Identify which cell holds the provided text, then report its (X, Y) central coordinate. 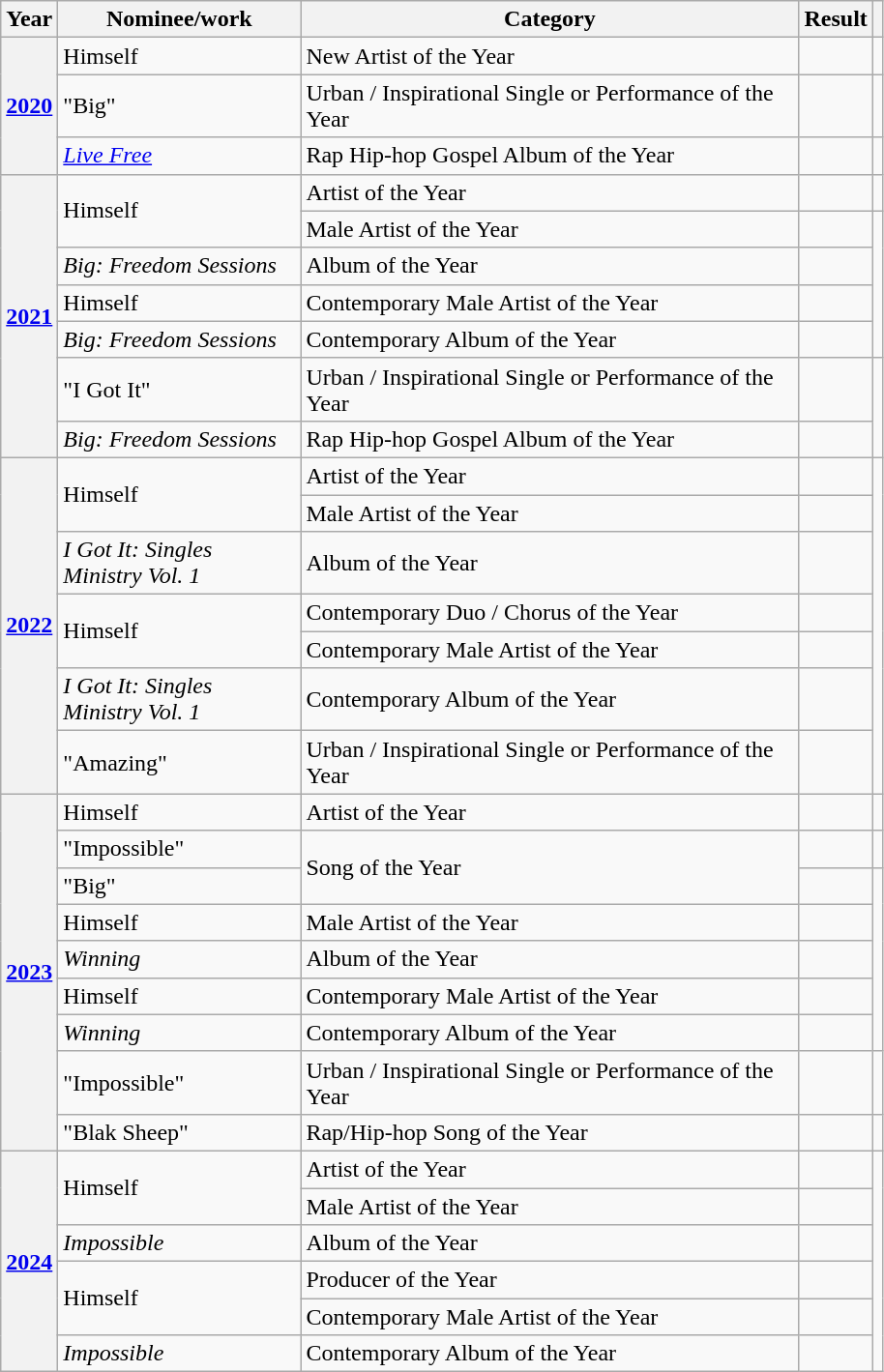
Nominee/work (180, 19)
Contemporary Duo / Chorus of the Year (549, 613)
2020 (29, 106)
Category (549, 19)
Live Free (180, 156)
"Blak Sheep" (180, 1132)
Result (836, 19)
New Artist of the Year (549, 56)
Producer of the Year (549, 1280)
Year (29, 19)
2021 (29, 315)
2022 (29, 625)
"I Got It" (180, 389)
Song of the Year (549, 867)
2023 (29, 973)
2024 (29, 1261)
Rap/Hip-hop Song of the Year (549, 1132)
"Amazing" (180, 762)
